Capture the cell that displays the provided text and extract its [x, y] central coordinate. 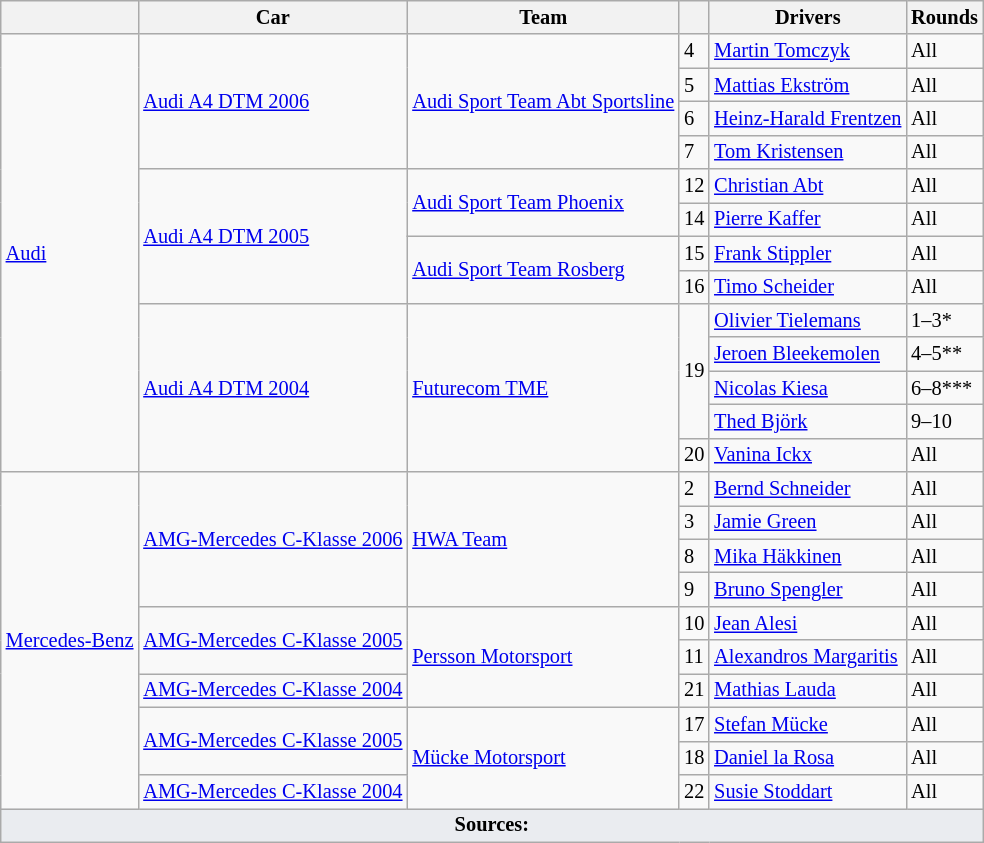
Jeroen Bleekemolen [808, 354]
12 [694, 186]
Susie Stoddart [808, 791]
Bruno Spengler [808, 589]
9 [694, 589]
Mattias Ekström [808, 85]
Thed Björk [808, 421]
Martin Tomczyk [808, 51]
Mathias Lauda [808, 690]
Mika Häkkinen [808, 556]
Olivier Tielemans [808, 320]
15 [694, 253]
Mücke Motorsport [543, 758]
Persson Motorsport [543, 656]
Timo Scheider [808, 287]
Audi A4 DTM 2004 [272, 387]
HWA Team [543, 540]
Daniel la Rosa [808, 758]
20 [694, 455]
Audi [70, 253]
11 [694, 657]
Bernd Schneider [808, 489]
Audi Sport Team Abt Sportsline [543, 102]
9–10 [944, 421]
Rounds [944, 17]
Alexandros Margaritis [808, 657]
Team [543, 17]
Jean Alesi [808, 623]
Futurecom TME [543, 387]
Frank Stippler [808, 253]
Stefan Mücke [808, 724]
Drivers [808, 17]
4 [694, 51]
Mercedes-Benz [70, 640]
2 [694, 489]
Audi A4 DTM 2005 [272, 236]
16 [694, 287]
6–8*** [944, 388]
5 [694, 85]
3 [694, 522]
Nicolas Kiesa [808, 388]
19 [694, 370]
6 [694, 118]
18 [694, 758]
1–3* [944, 320]
Vanina Ickx [808, 455]
22 [694, 791]
14 [694, 219]
10 [694, 623]
Audi Sport Team Rosberg [543, 270]
Heinz-Harald Frentzen [808, 118]
Christian Abt [808, 186]
Car [272, 17]
7 [694, 152]
8 [694, 556]
Sources: [492, 825]
4–5** [944, 354]
Pierre Kaffer [808, 219]
Tom Kristensen [808, 152]
AMG-Mercedes C-Klasse 2006 [272, 540]
Audi A4 DTM 2006 [272, 102]
Jamie Green [808, 522]
21 [694, 690]
17 [694, 724]
Audi Sport Team Phoenix [543, 202]
